Provide the (X, Y) coordinate of the cell's center where the given text is located.  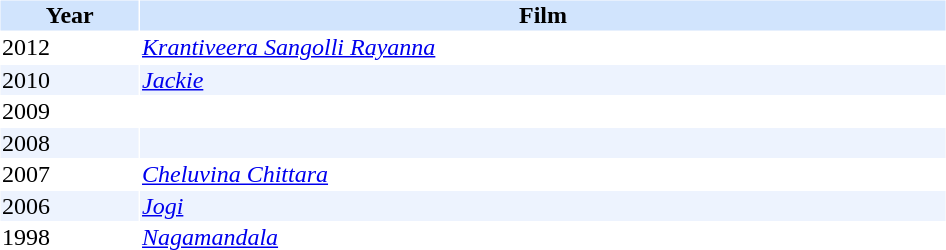
2006 (70, 206)
Krantiveera Sangolli Rayanna (544, 47)
2012 (70, 47)
Film (544, 15)
2007 (70, 175)
Year (70, 15)
Cheluvina Chittara (544, 175)
2009 (70, 111)
2010 (70, 80)
Jackie (544, 80)
2008 (70, 143)
Jogi (544, 206)
